Provide the [x, y] coordinate of the cell's center where the given text is located.  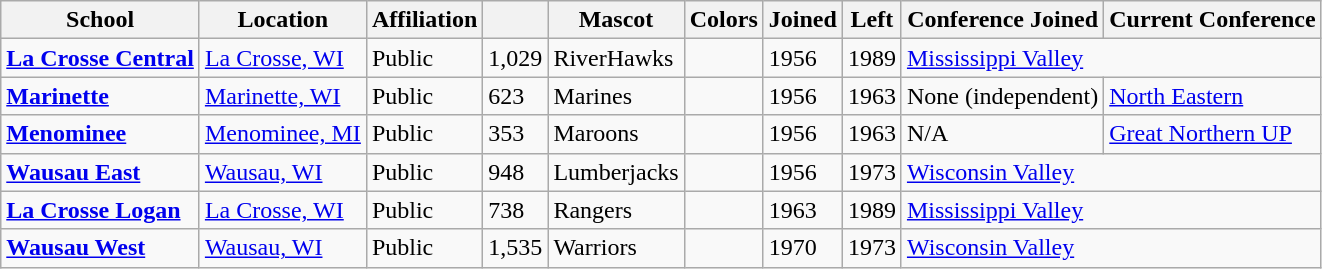
353 [516, 134]
Colors [724, 20]
Location [282, 20]
Rangers [616, 210]
Left [872, 20]
Great Northern UP [1212, 134]
Menominee, MI [282, 134]
La Crosse Central [100, 58]
Current Conference [1212, 20]
Affiliation [424, 20]
1,029 [516, 58]
School [100, 20]
Wausau West [100, 248]
Menominee [100, 134]
1,535 [516, 248]
Mascot [616, 20]
Marines [616, 96]
RiverHawks [616, 58]
None (independent) [1002, 96]
Marinette [100, 96]
1970 [802, 248]
Wausau East [100, 172]
Marinette, WI [282, 96]
N/A [1002, 134]
738 [516, 210]
Warriors [616, 248]
La Crosse Logan [100, 210]
Conference Joined [1002, 20]
North Eastern [1212, 96]
948 [516, 172]
623 [516, 96]
Joined [802, 20]
Lumberjacks [616, 172]
Maroons [616, 134]
